Identify which cell holds the provided text, then report its (x, y) central coordinate. 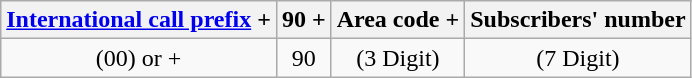
International call prefix + (139, 20)
90 (304, 58)
90 + (304, 20)
(00) or + (139, 58)
(3 Digit) (398, 58)
(7 Digit) (578, 58)
Subscribers' number (578, 20)
Area code + (398, 20)
